Extract the [x, y] coordinate from the center of the cell holding the provided text.  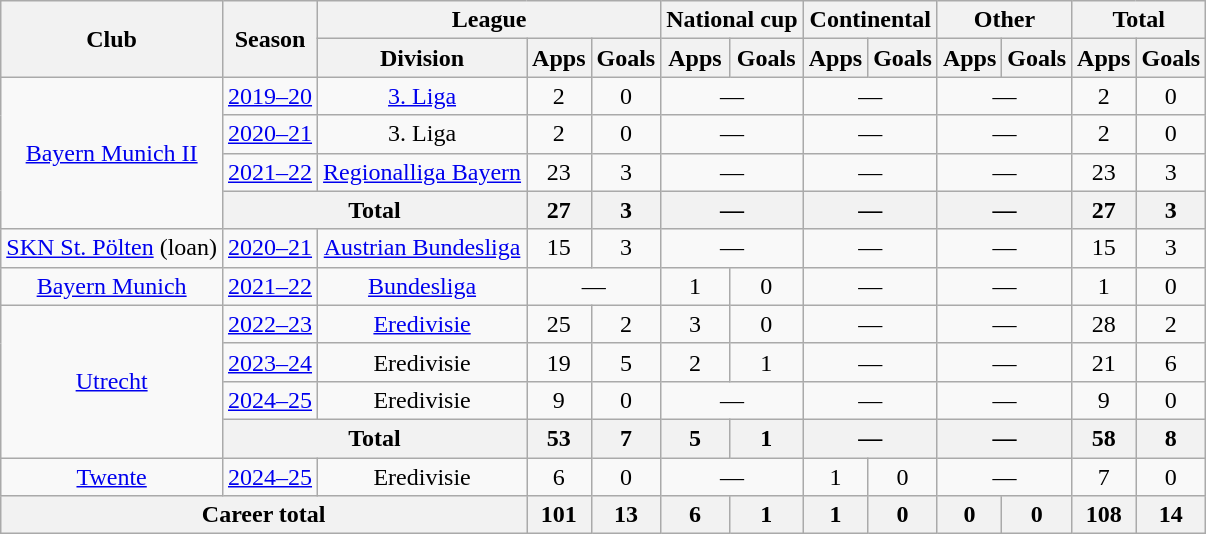
Austrian Bundesliga [422, 248]
21 [1104, 362]
58 [1104, 438]
2023–24 [270, 362]
28 [1104, 324]
Bayern Munich [112, 286]
Season [270, 39]
Bundesliga [422, 286]
8 [1171, 438]
Other [1004, 20]
13 [626, 515]
19 [559, 362]
League [490, 20]
14 [1171, 515]
Continental [870, 20]
2022–23 [270, 324]
Club [112, 39]
Twente [112, 477]
SKN St. Pölten (loan) [112, 248]
2019–20 [270, 96]
25 [559, 324]
53 [559, 438]
Division [422, 58]
Utrecht [112, 381]
108 [1104, 515]
101 [559, 515]
Career total [264, 515]
Regionalliga Bayern [422, 172]
Bayern Munich II [112, 153]
National cup [732, 20]
